Determine the [x, y] coordinate at the center of the cell enclosing the given text.  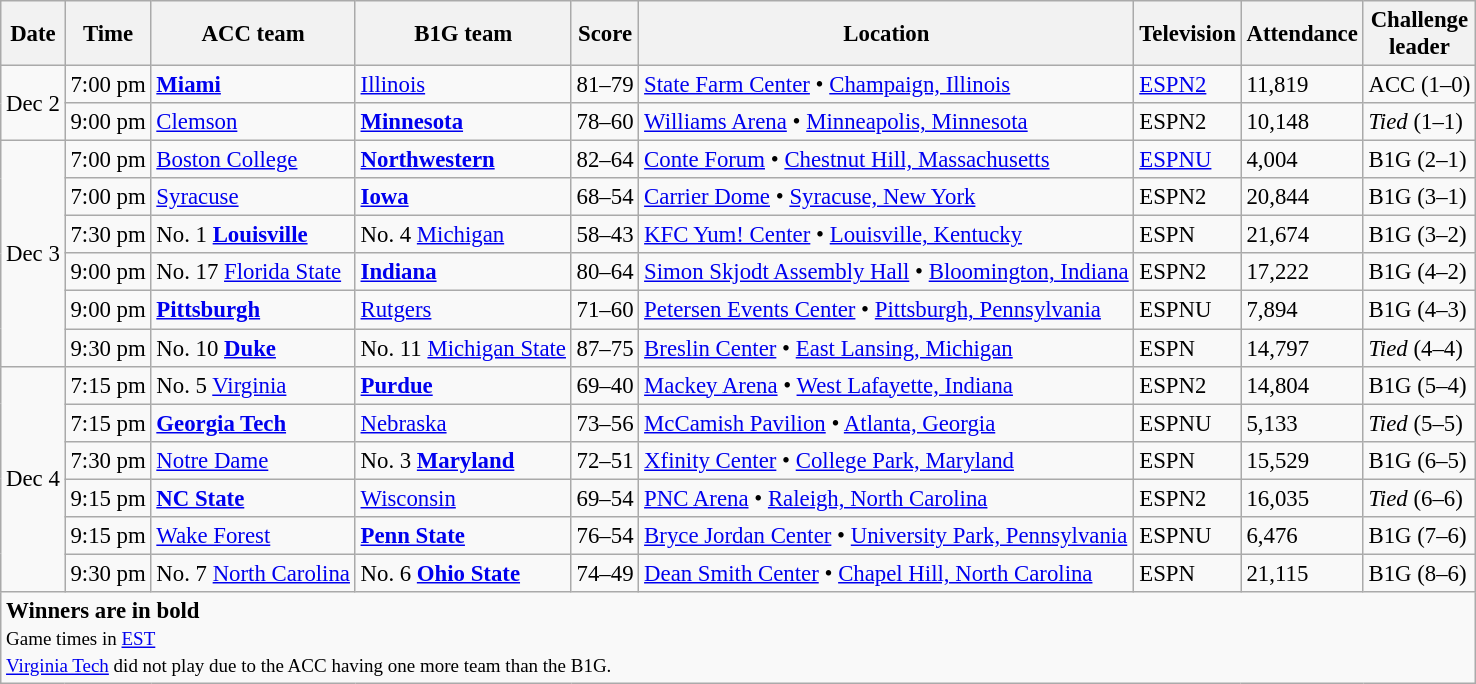
Tied (5–5) [1419, 423]
No. 5 Virginia [253, 385]
No. 11 Michigan State [463, 348]
B1G (6–5) [1419, 460]
73–56 [605, 423]
No. 17 Florida State [253, 273]
Illinois [463, 85]
16,035 [1302, 498]
B1G (8–6) [1419, 573]
Winners are in boldGame times in ESTVirginia Tech did not play due to the ACC having one more team than the B1G. [738, 638]
17,222 [1302, 273]
No. 1 Louisville [253, 235]
B1G team [463, 34]
4,004 [1302, 160]
15,529 [1302, 460]
PNC Arena • Raleigh, North Carolina [886, 498]
No. 3 Maryland [463, 460]
No. 10 Duke [253, 348]
NC State [253, 498]
ACC (1–0) [1419, 85]
Carrier Dome • Syracuse, New York [886, 197]
Georgia Tech [253, 423]
Challengeleader [1419, 34]
Purdue [463, 385]
ACC team [253, 34]
69–40 [605, 385]
Iowa [463, 197]
B1G (7–6) [1419, 536]
McCamish Pavilion • Atlanta, Georgia [886, 423]
20,844 [1302, 197]
72–51 [605, 460]
Tied (1–1) [1419, 122]
5,133 [1302, 423]
Notre Dame [253, 460]
B1G (5–4) [1419, 385]
Mackey Arena • West Lafayette, Indiana [886, 385]
B1G (4–3) [1419, 310]
Simon Skjodt Assembly Hall • Bloomington, Indiana [886, 273]
87–75 [605, 348]
Conte Forum • Chestnut Hill, Massachusetts [886, 160]
74–49 [605, 573]
Penn State [463, 536]
B1G (4–2) [1419, 273]
No. 7 North Carolina [253, 573]
76–54 [605, 536]
No. 4 Michigan [463, 235]
Time [108, 34]
Miami [253, 85]
78–60 [605, 122]
11,819 [1302, 85]
State Farm Center • Champaign, Illinois [886, 85]
71–60 [605, 310]
B1G (3–2) [1419, 235]
Petersen Events Center • Pittsburgh, Pennsylvania [886, 310]
B1G (2–1) [1419, 160]
Television [1188, 34]
21,115 [1302, 573]
Rutgers [463, 310]
6,476 [1302, 536]
Nebraska [463, 423]
21,674 [1302, 235]
14,797 [1302, 348]
58–43 [605, 235]
Pittsburgh [253, 310]
Dec 4 [33, 479]
Tied (4–4) [1419, 348]
80–64 [605, 273]
KFC Yum! Center • Louisville, Kentucky [886, 235]
Minnesota [463, 122]
Score [605, 34]
Syracuse [253, 197]
69–54 [605, 498]
Bryce Jordan Center • University Park, Pennsylvania [886, 536]
No. 6 Ohio State [463, 573]
Boston College [253, 160]
Location [886, 34]
Breslin Center • East Lansing, Michigan [886, 348]
68–54 [605, 197]
Dec 3 [33, 254]
Attendance [1302, 34]
Xfinity Center • College Park, Maryland [886, 460]
Northwestern [463, 160]
Dean Smith Center • Chapel Hill, North Carolina [886, 573]
Dec 2 [33, 104]
81–79 [605, 85]
Williams Arena • Minneapolis, Minnesota [886, 122]
Date [33, 34]
10,148 [1302, 122]
B1G (3–1) [1419, 197]
Clemson [253, 122]
Wisconsin [463, 498]
14,804 [1302, 385]
Indiana [463, 273]
82–64 [605, 160]
7,894 [1302, 310]
Wake Forest [253, 536]
Tied (6–6) [1419, 498]
